Pinpoint the cell where the given text exists, returning its (x, y) midpoint coordinate. 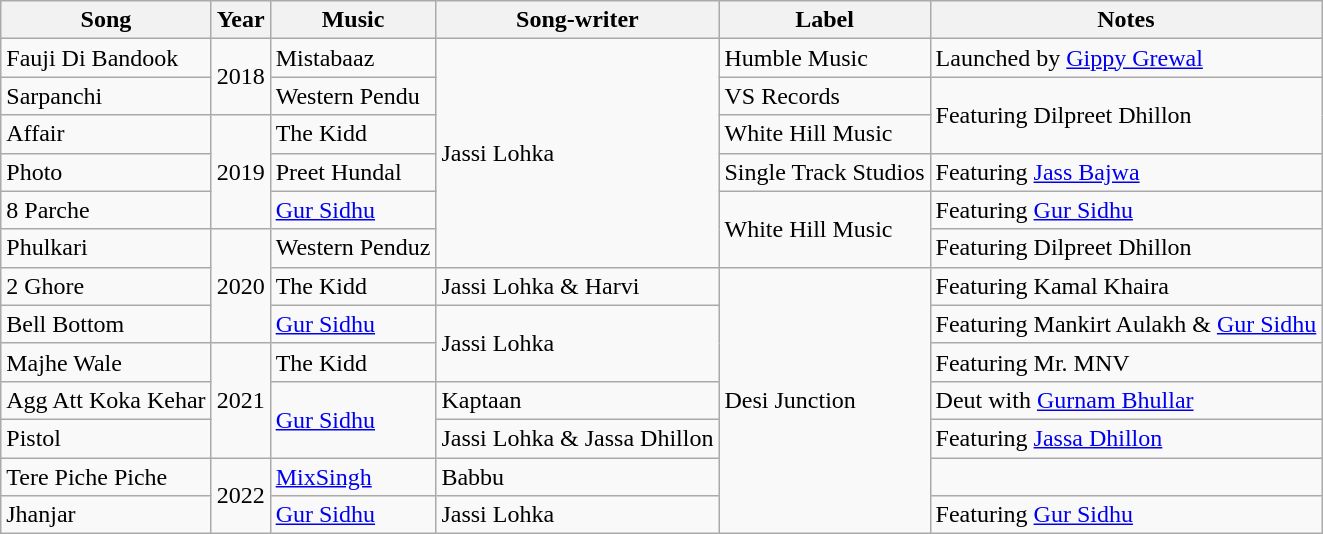
Preet Hundal (353, 172)
Desi Junction (824, 400)
Single Track Studios (824, 172)
Western Pendu (353, 96)
Tere Piche Piche (106, 477)
Featuring Mr. MNV (1126, 362)
Kaptaan (578, 400)
2022 (240, 496)
Bell Bottom (106, 324)
Affair (106, 134)
Majhe Wale (106, 362)
Humble Music (824, 58)
2019 (240, 172)
Jassi Lohka & Harvi (578, 286)
Song-writer (578, 20)
2020 (240, 286)
Notes (1126, 20)
Featuring Kamal Khaira (1126, 286)
Song (106, 20)
Babbu (578, 477)
VS Records (824, 96)
Label (824, 20)
Featuring Jassa Dhillon (1126, 438)
Sarpanchi (106, 96)
Launched by Gippy Grewal (1126, 58)
8 Parche (106, 210)
2018 (240, 77)
Pistol (106, 438)
Western Penduz (353, 248)
Jhanjar (106, 515)
Featuring Jass Bajwa (1126, 172)
Photo (106, 172)
Deut with Gurnam Bhullar (1126, 400)
Fauji Di Bandook (106, 58)
Jassi Lohka & Jassa Dhillon (578, 438)
2021 (240, 400)
Music (353, 20)
Phulkari (106, 248)
Agg Att Koka Kehar (106, 400)
Featuring Mankirt Aulakh & Gur Sidhu (1126, 324)
2 Ghore (106, 286)
Year (240, 20)
MixSingh (353, 477)
Mistabaaz (353, 58)
